Identify which cell holds the provided text, then report its [x, y] central coordinate. 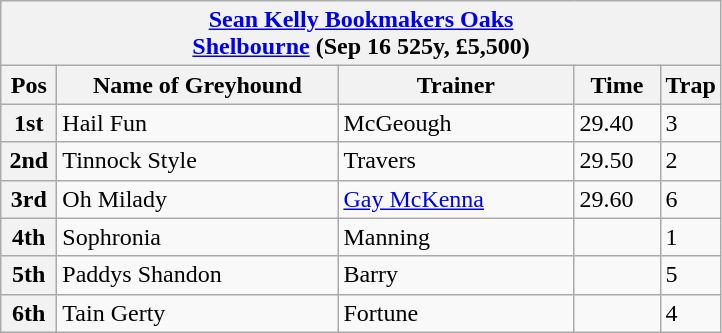
1st [29, 123]
Pos [29, 85]
Manning [456, 237]
4 [690, 313]
Tinnock Style [198, 161]
Fortune [456, 313]
Sean Kelly Bookmakers Oaks Shelbourne (Sep 16 525y, £5,500) [362, 34]
Sophronia [198, 237]
McGeough [456, 123]
Time [617, 85]
Trap [690, 85]
Gay McKenna [456, 199]
Barry [456, 275]
4th [29, 237]
6th [29, 313]
Tain Gerty [198, 313]
Hail Fun [198, 123]
3 [690, 123]
29.40 [617, 123]
Oh Milady [198, 199]
29.50 [617, 161]
6 [690, 199]
Trainer [456, 85]
3rd [29, 199]
5 [690, 275]
5th [29, 275]
Name of Greyhound [198, 85]
2 [690, 161]
Paddys Shandon [198, 275]
2nd [29, 161]
29.60 [617, 199]
Travers [456, 161]
1 [690, 237]
